Determine the (x, y) coordinate at the center of the cell enclosing the given text.  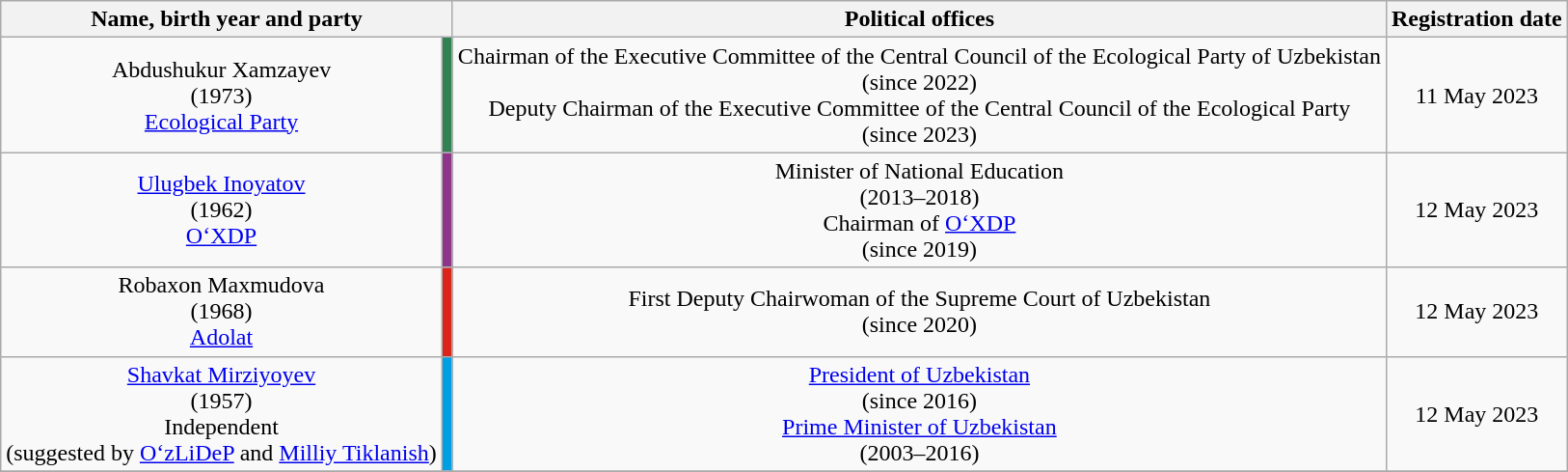
Name, birth year and party (228, 19)
First Deputy Chairwoman of the Supreme Court of Uzbekistan(since 2020) (919, 312)
President of Uzbekistan(since 2016)Prime Minister of Uzbekistan(2003–2016) (919, 413)
Registration date (1476, 19)
Political offices (919, 19)
Robaxon Maxmudova(1968)Adolat (222, 312)
Abdushukur Xamzayev(1973)Ecological Party (222, 95)
Shavkat Mirziyoyev(1957)Independent(suggested by O‘zLiDeP and Milliy Tiklanish) (222, 413)
Ulugbek Inoyatov(1962)O‘XDP (222, 210)
Minister of National Education(2013–2018)Chairman of O‘XDP(since 2019) (919, 210)
11 May 2023 (1476, 95)
